Detect which cell encompasses the target text, then output its (x, y) center coordinate. 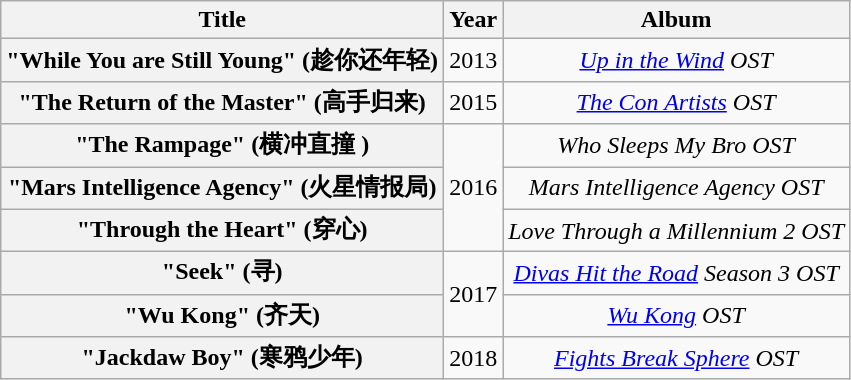
Album (676, 20)
Title (222, 20)
Wu Kong OST (676, 316)
"Jackdaw Boy" (寒鸦少年) (222, 358)
"Mars Intelligence Agency" (火星情报局) (222, 188)
2013 (474, 60)
"While You are Still Young" (趁你还年轻) (222, 60)
Who Sleeps My Bro OST (676, 146)
2015 (474, 102)
2017 (474, 294)
"Through the Heart" (穿心) (222, 230)
"Wu Kong" (齐天) (222, 316)
The Con Artists OST (676, 102)
Year (474, 20)
Up in the Wind OST (676, 60)
"The Rampage" (横冲直撞 ) (222, 146)
Fights Break Sphere OST (676, 358)
"The Return of the Master" (高手归来) (222, 102)
2018 (474, 358)
Love Through a Millennium 2 OST (676, 230)
Divas Hit the Road Season 3 OST (676, 274)
Mars Intelligence Agency OST (676, 188)
2016 (474, 188)
"Seek" (寻) (222, 274)
